Detect which cell encompasses the target text, then output its (X, Y) center coordinate. 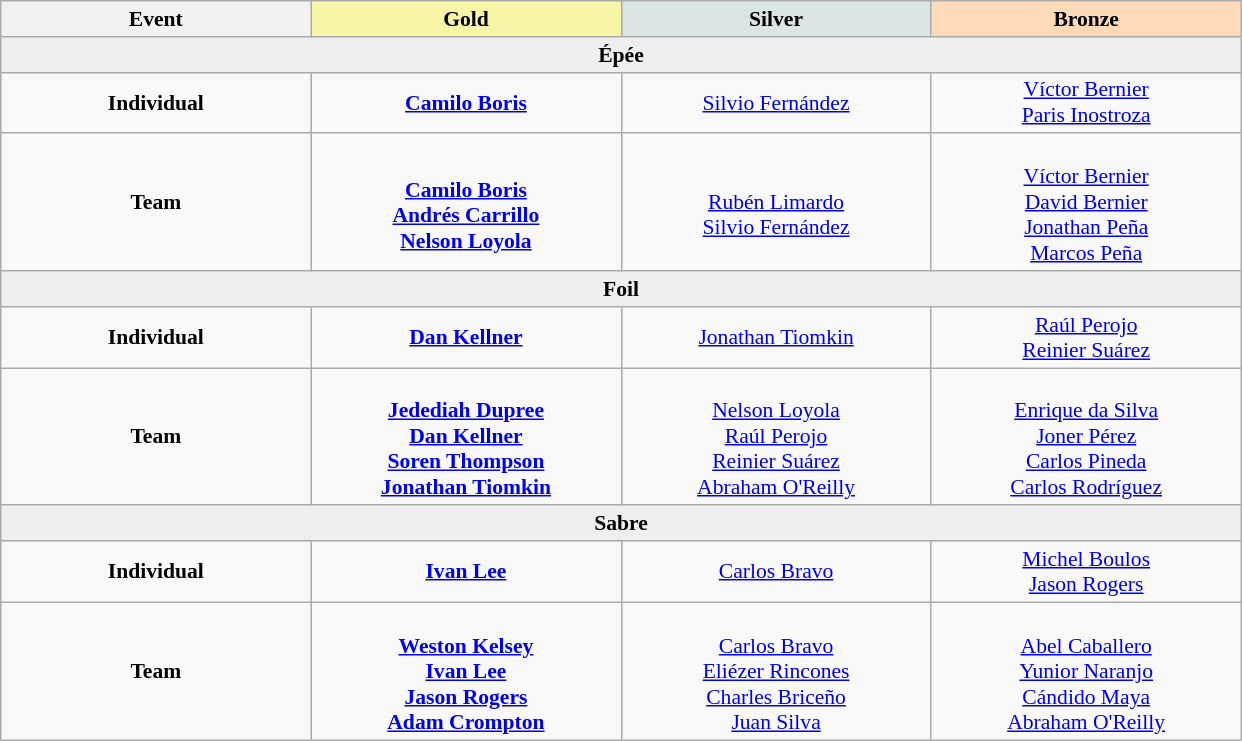
Bronze (1086, 19)
Jonathan Tiomkin (776, 338)
Carlos Bravo (776, 572)
Enrique da SilvaJoner PérezCarlos PinedaCarlos Rodríguez (1086, 437)
Event (156, 19)
Camilo Boris (466, 102)
Nelson LoyolaRaúl PerojoReinier SuárezAbraham O'Reilly (776, 437)
Épée (621, 55)
Rubén LimardoSilvio Fernández (776, 203)
Carlos BravoEliézer RinconesCharles BriceñoJuan Silva (776, 671)
Víctor Bernier Paris Inostroza (1086, 102)
Michel Boulos Jason Rogers (1086, 572)
Dan Kellner (466, 338)
Jedediah DupreeDan KellnerSoren ThompsonJonathan Tiomkin (466, 437)
Weston KelseyIvan LeeJason RogersAdam Crompton (466, 671)
Víctor BernierDavid BernierJonathan PeñaMarcos Peña (1086, 203)
Gold (466, 19)
Abel CaballeroYunior NaranjoCándido MayaAbraham O'Reilly (1086, 671)
Sabre (621, 524)
Silver (776, 19)
Camilo BorisAndrés CarrilloNelson Loyola (466, 203)
Foil (621, 289)
Raúl Perojo Reinier Suárez (1086, 338)
Silvio Fernández (776, 102)
Ivan Lee (466, 572)
